Output the [X, Y] coordinate of the center of the cell containing the given text.  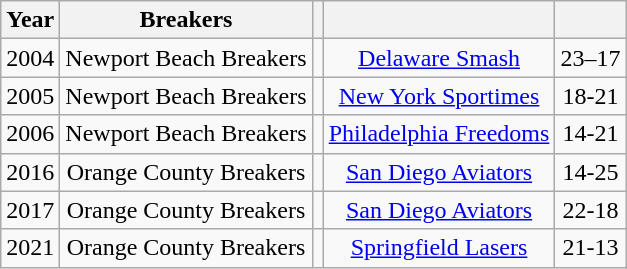
18-21 [590, 96]
14-25 [590, 172]
14-21 [590, 134]
2016 [30, 172]
21-13 [590, 248]
2005 [30, 96]
Year [30, 20]
22-18 [590, 210]
23–17 [590, 58]
2021 [30, 248]
Philadelphia Freedoms [439, 134]
2017 [30, 210]
Delaware Smash [439, 58]
New York Sportimes [439, 96]
2004 [30, 58]
Breakers [186, 20]
2006 [30, 134]
Springfield Lasers [439, 248]
